Identify which cell holds the provided text, then report its (x, y) central coordinate. 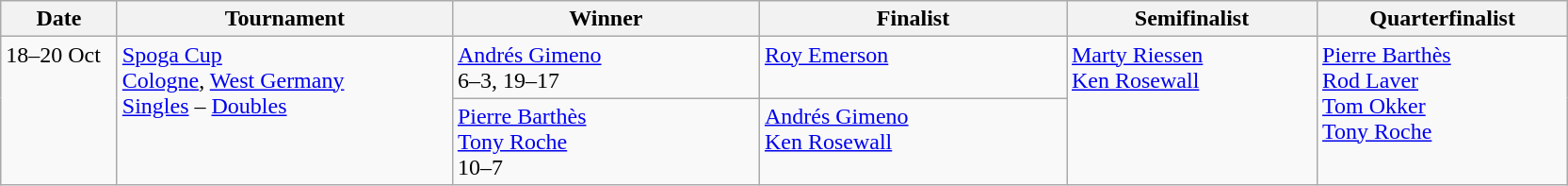
Finalist (913, 19)
18–20 Oct (59, 111)
Pierre Barthès Rod Laver Tom Okker Tony Roche (1443, 111)
Roy Emerson (913, 68)
Winner (606, 19)
Tournament (284, 19)
Quarterfinalist (1443, 19)
Andrés Gimeno Ken Rosewall (913, 142)
Pierre Barthès Tony Roche 10–7 (606, 142)
Andrés Gimeno 6–3, 19–17 (606, 68)
Date (59, 19)
Semifinalist (1191, 19)
Spoga CupCologne, West GermanySingles – Doubles (284, 111)
Marty Riessen Ken Rosewall (1191, 111)
